Find where the given text appears and provide that cell's center as [x, y] coordinate. 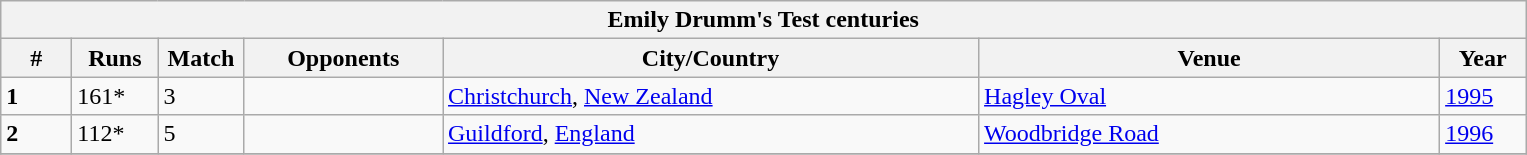
Christchurch, New Zealand [710, 96]
Runs [115, 58]
Emily Drumm's Test centuries [764, 20]
Opponents [344, 58]
Guildford, England [710, 134]
# [36, 58]
Match [201, 58]
112* [115, 134]
Hagley Oval [1210, 96]
Venue [1210, 58]
1995 [1483, 96]
Woodbridge Road [1210, 134]
5 [201, 134]
3 [201, 96]
1996 [1483, 134]
161* [115, 96]
2 [36, 134]
1 [36, 96]
City/Country [710, 58]
Year [1483, 58]
